Locate the cell with the specified text and output its [X, Y] center coordinate. 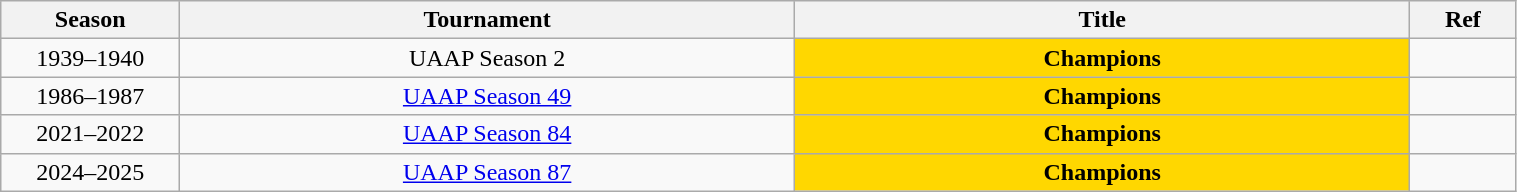
1986–1987 [90, 96]
UAAP Season 2 [488, 58]
UAAP Season 87 [488, 172]
UAAP Season 49 [488, 96]
UAAP Season 84 [488, 134]
1939–1940 [90, 58]
Tournament [488, 20]
Season [90, 20]
Ref [1463, 20]
2024–2025 [90, 172]
2021–2022 [90, 134]
Title [1102, 20]
